For the text-containing cell, return its midpoint in [x, y] coordinate format. 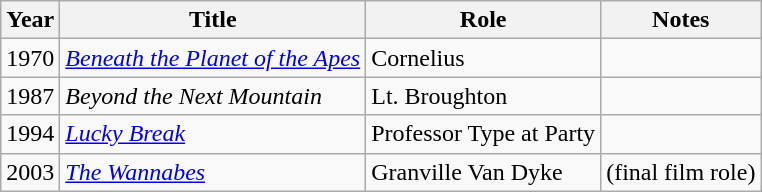
Professor Type at Party [484, 134]
Notes [681, 20]
1970 [30, 58]
Cornelius [484, 58]
1994 [30, 134]
Beneath the Planet of the Apes [213, 58]
Lucky Break [213, 134]
Role [484, 20]
2003 [30, 172]
Beyond the Next Mountain [213, 96]
Title [213, 20]
Year [30, 20]
1987 [30, 96]
Lt. Broughton [484, 96]
(final film role) [681, 172]
The Wannabes [213, 172]
Granville Van Dyke [484, 172]
